Detect which cell encompasses the target text, then output its (X, Y) center coordinate. 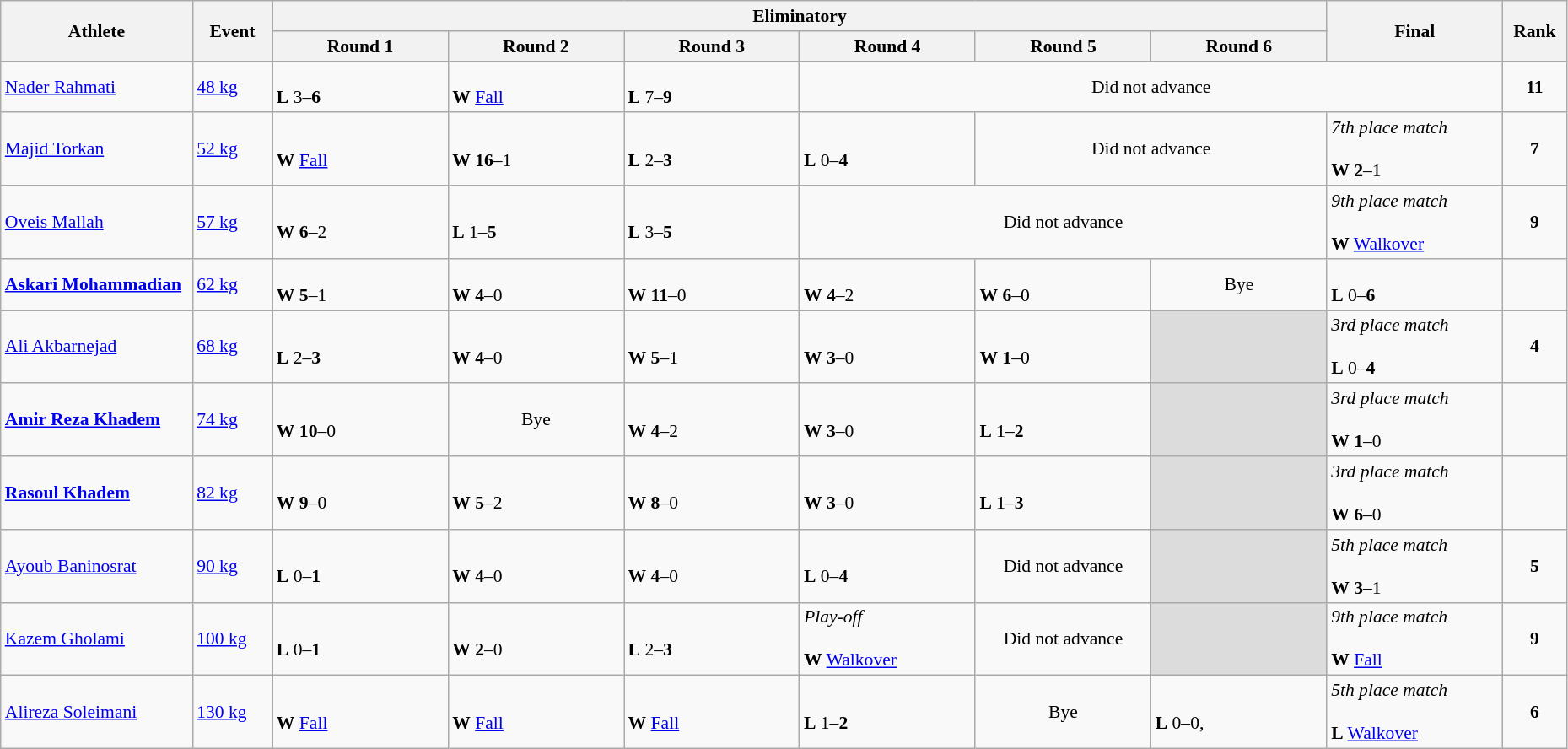
Alireza Soleimani (96, 712)
Amir Reza Khadem (96, 420)
L 3–6 (360, 86)
3rd place matchL 0–4 (1414, 348)
L 0–6 (1414, 285)
Round 2 (536, 46)
Athlete (96, 30)
Askari Mohammadian (96, 285)
W 8–0 (712, 493)
Round 3 (712, 46)
11 (1534, 86)
82 kg (233, 493)
5th place matchW 3–1 (1414, 567)
Nader Rahmati (96, 86)
9th place matchW Fall (1414, 639)
7th place matchW 2–1 (1414, 150)
Event (233, 30)
L 3–5 (712, 223)
68 kg (233, 348)
W 1–0 (1063, 348)
74 kg (233, 420)
Rasoul Khadem (96, 493)
3rd place matchW 1–0 (1414, 420)
5 (1534, 567)
L 7–9 (712, 86)
100 kg (233, 639)
Oveis Mallah (96, 223)
52 kg (233, 150)
90 kg (233, 567)
57 kg (233, 223)
Ayoub Baninosrat (96, 567)
4 (1534, 348)
Ali Akbarnejad (96, 348)
W 6–2 (360, 223)
5th place matchL Walkover (1414, 712)
Round 1 (360, 46)
Play-offW Walkover (887, 639)
W 10–0 (360, 420)
Kazem Gholami (96, 639)
W 9–0 (360, 493)
Round 5 (1063, 46)
L 0–0, (1239, 712)
W 11–0 (712, 285)
W 2–0 (536, 639)
Final (1414, 30)
3rd place matchW 6–0 (1414, 493)
7 (1534, 150)
Eliminatory (800, 16)
L 1–5 (536, 223)
W 6–0 (1063, 285)
9th place matchW Walkover (1414, 223)
62 kg (233, 285)
Rank (1534, 30)
130 kg (233, 712)
48 kg (233, 86)
W 5–2 (536, 493)
Round 4 (887, 46)
Round 6 (1239, 46)
Majid Torkan (96, 150)
W 16–1 (536, 150)
6 (1534, 712)
L 1–3 (1063, 493)
